Return the [X, Y] coordinate for the center point of the cell that contains the specified text.  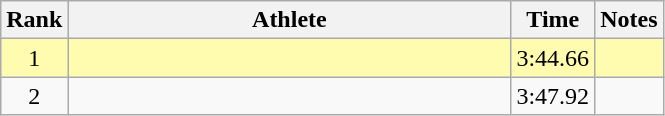
Notes [629, 20]
Rank [34, 20]
Athlete [290, 20]
3:44.66 [553, 58]
Time [553, 20]
1 [34, 58]
3:47.92 [553, 96]
2 [34, 96]
